From the cell containing the given text, extract its center point as (X, Y) coordinate. 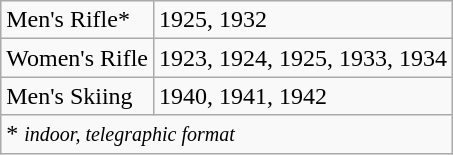
* indoor, telegraphic format (227, 134)
Men's Rifle* (78, 20)
Men's Skiing (78, 96)
1940, 1941, 1942 (304, 96)
Women's Rifle (78, 58)
1923, 1924, 1925, 1933, 1934 (304, 58)
1925, 1932 (304, 20)
